Return (x, y) of the center of cell containing provided text 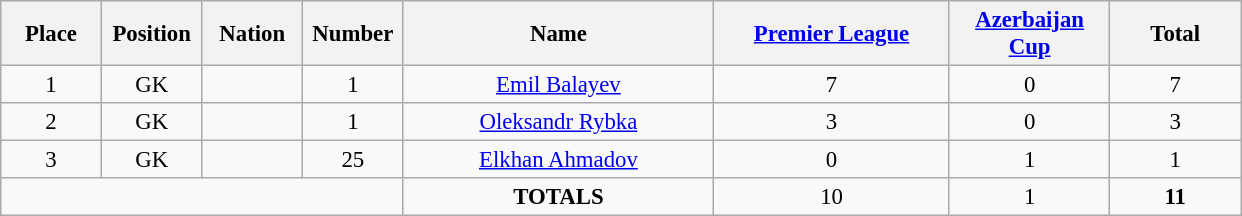
2 (52, 122)
Oleksandr Rybka (558, 122)
Position (152, 34)
Place (52, 34)
10 (832, 197)
Nation (252, 34)
Name (558, 34)
Number (354, 34)
25 (354, 160)
TOTALS (558, 197)
Premier League (832, 34)
11 (1176, 197)
Elkhan Ahmadov (558, 160)
Total (1176, 34)
Emil Balayev (558, 85)
Azerbaijan Cup (1030, 34)
